Locate the cell with the specified text and output its (x, y) center coordinate. 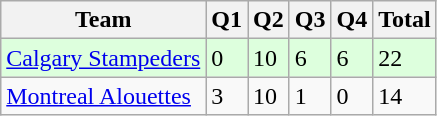
Q3 (310, 20)
3 (227, 96)
Calgary Stampeders (104, 58)
Q4 (352, 20)
Q1 (227, 20)
Total (405, 20)
Montreal Alouettes (104, 96)
1 (310, 96)
22 (405, 58)
14 (405, 96)
Q2 (269, 20)
Team (104, 20)
